Capture the cell that displays the provided text and extract its [x, y] central coordinate. 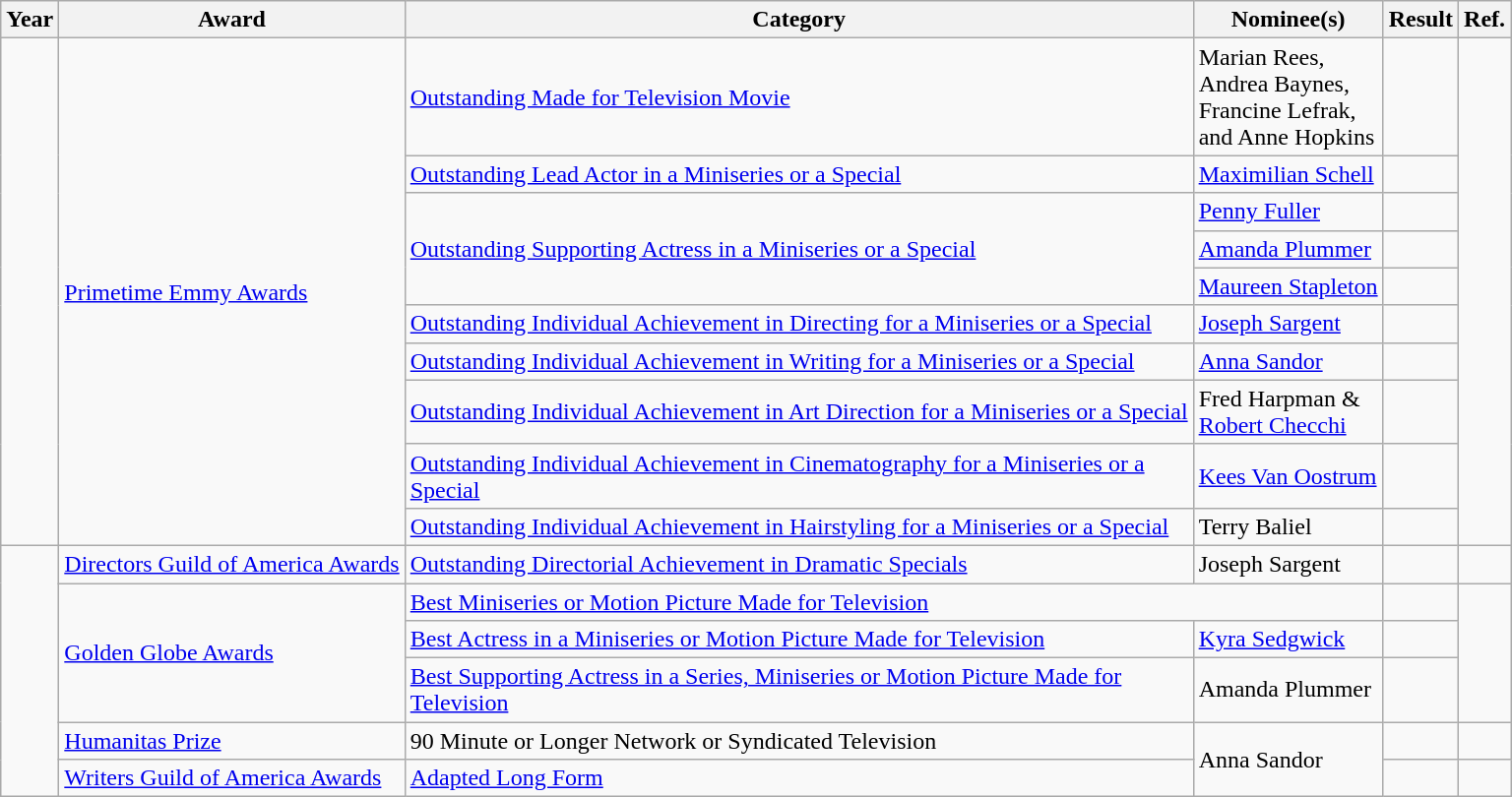
Primetime Emmy Awards [232, 292]
Best Miniseries or Motion Picture Made for Television [894, 601]
Penny Fuller [1288, 212]
Outstanding Directorial Achievement in Dramatic Specials [799, 564]
Marian Rees, Andrea Baynes, Francine Lefrak, and Anne Hopkins [1288, 96]
Nominee(s) [1288, 20]
Kees Van Oostrum [1288, 476]
Humanitas Prize [232, 741]
Best Supporting Actress in a Series, Miniseries or Motion Picture Made for Television [799, 691]
Fred Harpman & Robert Checchi [1288, 411]
Outstanding Individual Achievement in Hairstyling for a Miniseries or a Special [799, 526]
Kyra Sedgwick [1288, 640]
Result [1420, 20]
Outstanding Individual Achievement in Cinematography for a Miniseries or a Special [799, 476]
Outstanding Individual Achievement in Writing for a Miniseries or a Special [799, 361]
Adapted Long Form [799, 778]
90 Minute or Longer Network or Syndicated Television [799, 741]
Terry Baliel [1288, 526]
Directors Guild of America Awards [232, 564]
Maximilian Schell [1288, 174]
Golden Globe Awards [232, 651]
Year [30, 20]
Maureen Stapleton [1288, 286]
Outstanding Lead Actor in a Miniseries or a Special [799, 174]
Outstanding Individual Achievement in Directing for a Miniseries or a Special [799, 324]
Best Actress in a Miniseries or Motion Picture Made for Television [799, 640]
Outstanding Made for Television Movie [799, 96]
Writers Guild of America Awards [232, 778]
Category [799, 20]
Ref. [1484, 20]
Outstanding Individual Achievement in Art Direction for a Miniseries or a Special [799, 411]
Outstanding Supporting Actress in a Miniseries or a Special [799, 249]
Award [232, 20]
